Capture the cell that displays the provided text and extract its (X, Y) central coordinate. 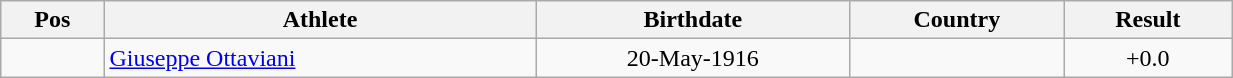
Athlete (320, 20)
Pos (52, 20)
Giuseppe Ottaviani (320, 58)
+0.0 (1148, 58)
Country (957, 20)
20-May-1916 (693, 58)
Result (1148, 20)
Birthdate (693, 20)
